Output the (x, y) coordinate of the center of the cell containing the given text.  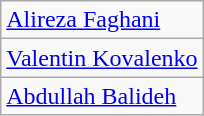
Valentin Kovalenko (102, 58)
Abdullah Balideh (102, 96)
Alireza Faghani (102, 20)
